Determine the (X, Y) coordinate at the center of the cell enclosing the given text.  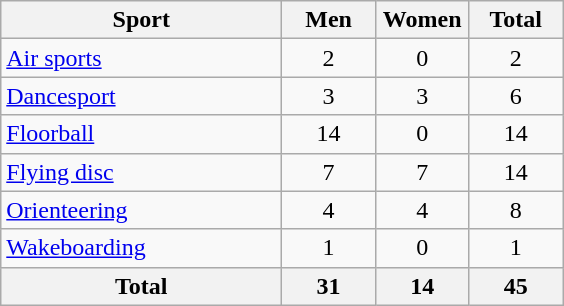
Air sports (142, 58)
8 (516, 210)
Wakeboarding (142, 248)
Sport (142, 20)
Floorball (142, 134)
31 (329, 286)
Dancesport (142, 96)
Men (329, 20)
Flying disc (142, 172)
45 (516, 286)
Women (422, 20)
6 (516, 96)
Orienteering (142, 210)
